Locate the cell with the specified text and output its (X, Y) center coordinate. 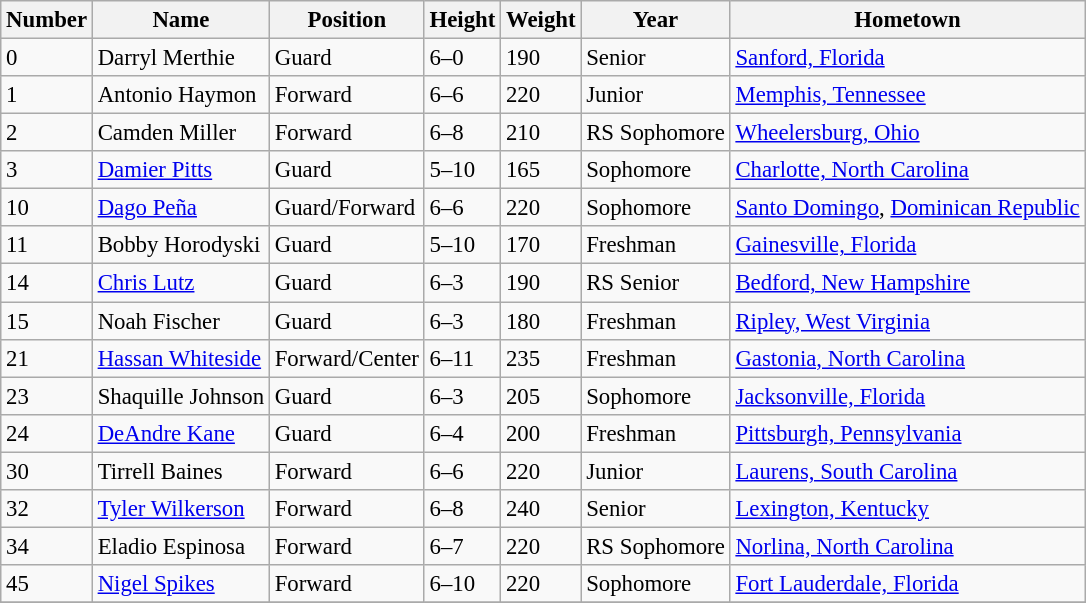
Hometown (908, 20)
RS Senior (656, 283)
200 (541, 433)
32 (47, 509)
Number (47, 20)
Norlina, North Carolina (908, 546)
Chris Lutz (180, 283)
210 (541, 133)
Name (180, 20)
165 (541, 170)
6–4 (462, 433)
34 (47, 546)
Nigel Spikes (180, 584)
10 (47, 208)
Position (346, 20)
Charlotte, North Carolina (908, 170)
45 (47, 584)
Noah Fischer (180, 321)
DeAndre Kane (180, 433)
Sanford, Florida (908, 58)
2 (47, 133)
Fort Lauderdale, Florida (908, 584)
Bedford, New Hampshire (908, 283)
1 (47, 95)
6–10 (462, 584)
Gainesville, Florida (908, 245)
Lexington, Kentucky (908, 509)
Santo Domingo, Dominican Republic (908, 208)
Camden Miller (180, 133)
Jacksonville, Florida (908, 396)
Antonio Haymon (180, 95)
Eladio Espinosa (180, 546)
Hassan Whiteside (180, 358)
Forward/Center (346, 358)
240 (541, 509)
Year (656, 20)
Laurens, South Carolina (908, 471)
Memphis, Tennessee (908, 95)
Tirrell Baines (180, 471)
170 (541, 245)
Height (462, 20)
Shaquille Johnson (180, 396)
14 (47, 283)
21 (47, 358)
6–7 (462, 546)
Darryl Merthie (180, 58)
Guard/Forward (346, 208)
0 (47, 58)
6–0 (462, 58)
30 (47, 471)
3 (47, 170)
Damier Pitts (180, 170)
Weight (541, 20)
Pittsburgh, Pennsylvania (908, 433)
Tyler Wilkerson (180, 509)
Dago Peña (180, 208)
180 (541, 321)
235 (541, 358)
6–11 (462, 358)
205 (541, 396)
11 (47, 245)
Ripley, West Virginia (908, 321)
23 (47, 396)
Gastonia, North Carolina (908, 358)
15 (47, 321)
Bobby Horodyski (180, 245)
24 (47, 433)
Wheelersburg, Ohio (908, 133)
